Return the (x, y) coordinate for the center point of the cell that contains the specified text.  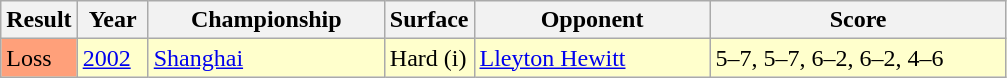
Hard (i) (429, 58)
Championship (266, 20)
Surface (429, 20)
Year (112, 20)
Shanghai (266, 58)
2002 (112, 58)
5–7, 5–7, 6–2, 6–2, 4–6 (858, 58)
Opponent (592, 20)
Result (39, 20)
Score (858, 20)
Lleyton Hewitt (592, 58)
Loss (39, 58)
